Extract the (X, Y) coordinate from the center of the cell holding the provided text.  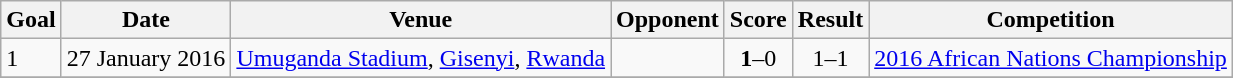
1 (31, 58)
Goal (31, 20)
Result (830, 20)
Score (758, 20)
Opponent (668, 20)
27 January 2016 (146, 58)
1–0 (758, 58)
Umuganda Stadium, Gisenyi, Rwanda (421, 58)
1–1 (830, 58)
Date (146, 20)
Competition (1051, 20)
Venue (421, 20)
2016 African Nations Championship (1051, 58)
